Determine the (X, Y) coordinate at the center of the cell enclosing the given text.  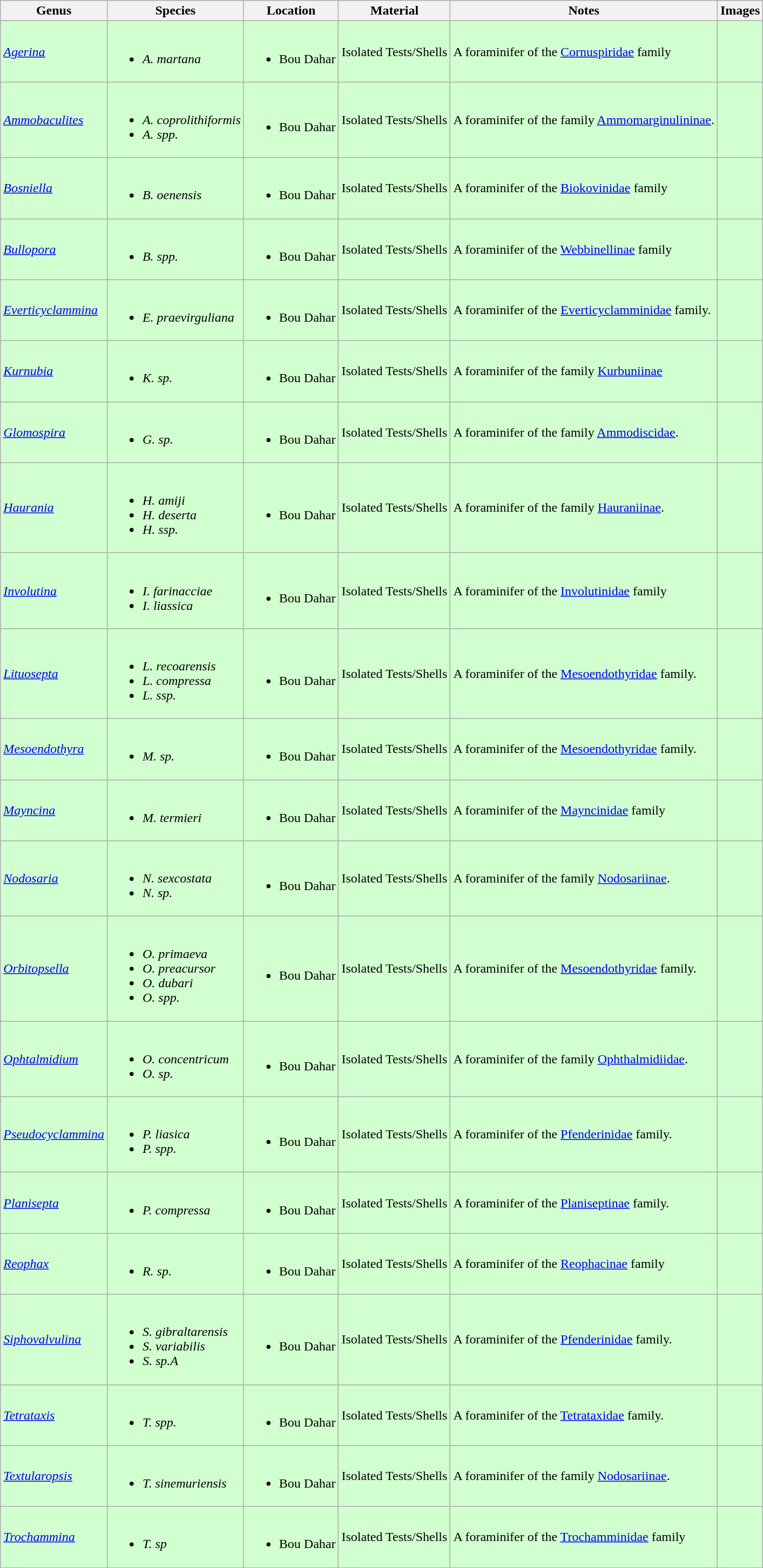
O. concentricumO. sp. (175, 1059)
A foraminifer of the family Ammodiscidae. (584, 432)
Pseudocyclammina (54, 1135)
Ammobaculites (54, 120)
B. spp. (175, 249)
A. martana (175, 52)
Mesoendothyra (54, 749)
Glomospira (54, 432)
A foraminifer of the Mayncinidae family (584, 810)
B. oenensis (175, 188)
Haurania (54, 507)
I. farinacciaeI. liassica (175, 590)
M. termieri (175, 810)
Bullopora (54, 249)
A foraminifer of the family Hauraniinae. (584, 507)
Ophtalmidium (54, 1059)
R. sp. (175, 1264)
A foraminifer of the Reophacinae family (584, 1264)
A foraminifer of the Planiseptinae family. (584, 1203)
N. sexcostataN. sp. (175, 879)
A foraminifer of the Everticyclamminidae family. (584, 310)
Textularopsis (54, 1476)
M. sp. (175, 749)
Nodosaria (54, 879)
A. coprolithiformisA. spp. (175, 120)
Planisepta (54, 1203)
Tetrataxis (54, 1415)
T. spp. (175, 1415)
Images (740, 11)
Genus (54, 11)
A foraminifer of the Biokovinidae family (584, 188)
Bosniella (54, 188)
S. gibraltarensisS. variabilisS. sp.A (175, 1340)
P. compressa (175, 1203)
A foraminifer of the Webbinellinae family (584, 249)
A foraminifer of the Tetrataxidae family. (584, 1415)
K. sp. (175, 371)
Species (175, 11)
Trochammina (54, 1537)
Kurnubia (54, 371)
Location (291, 11)
O. primaevaO. preacursorO. dubariO. spp. (175, 969)
T. sp (175, 1537)
A foraminifer of the Involutinidae family (584, 590)
L. recoarensisL. compressaL. ssp. (175, 674)
Reophax (54, 1264)
A foraminifer of the family Ophthalmidiidae. (584, 1059)
Lituosepta (54, 674)
Agerina (54, 52)
Siphovalvulina (54, 1340)
A foraminifer of the family Ammomarginulininae. (584, 120)
E. praevirguliana (175, 310)
H. amijiH. desertaH. ssp. (175, 507)
A foraminifer of the Cornuspiridae family (584, 52)
Mayncina (54, 810)
A foraminifer of the family Kurbuniinae (584, 371)
Everticyclammina (54, 310)
Notes (584, 11)
Orbitopsella (54, 969)
Material (394, 11)
P. liasicaP. spp. (175, 1135)
G. sp. (175, 432)
A foraminifer of the Trochamminidae family (584, 1537)
T. sinemuriensis (175, 1476)
Involutina (54, 590)
